Extract the (X, Y) coordinate from the center of the cell holding the provided text.  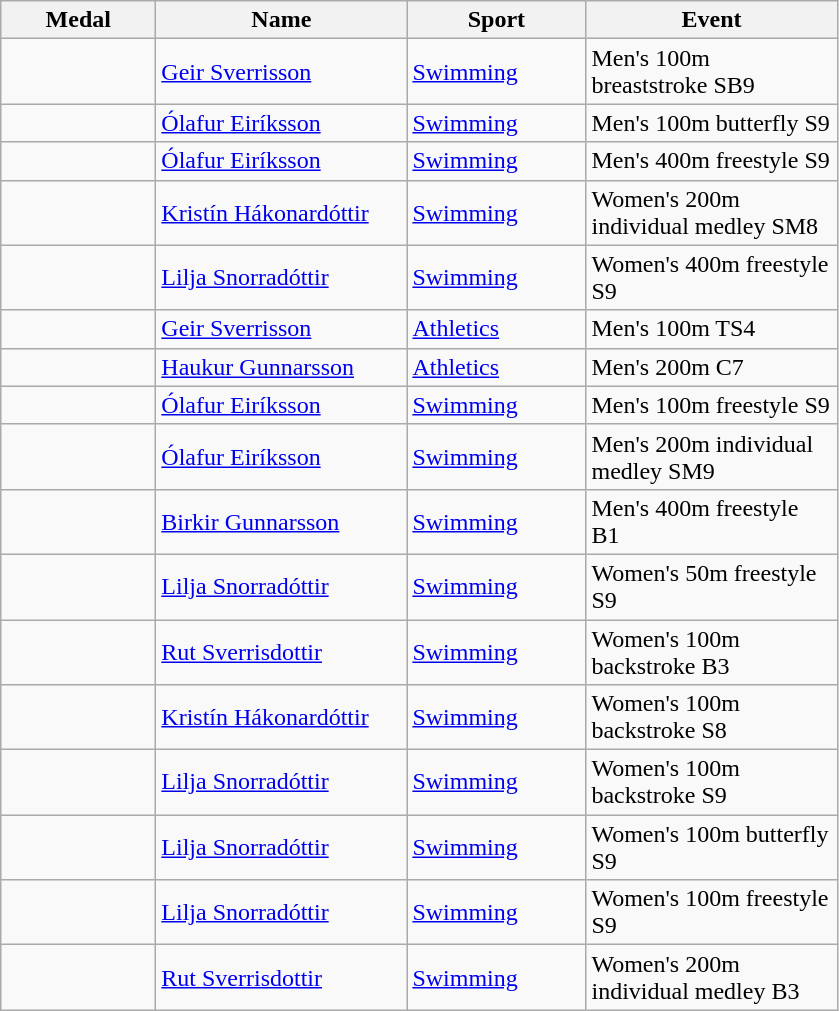
Sport (496, 20)
Men's 200m C7 (712, 367)
Men's 100m butterfly S9 (712, 123)
Event (712, 20)
Women's 100m backstroke S8 (712, 718)
Men's 200m individual medley SM9 (712, 456)
Men's 100m breaststroke SB9 (712, 72)
Women's 200m individual medley SM8 (712, 212)
Women's 100m backstroke B3 (712, 652)
Men's 100m freestyle S9 (712, 405)
Women's 100m backstroke S9 (712, 782)
Medal (78, 20)
Women's 400m freestyle S9 (712, 278)
Women's 100m freestyle S9 (712, 912)
Men's 400m freestyle B1 (712, 522)
Haukur Gunnarsson (282, 367)
Women's 100m butterfly S9 (712, 848)
Men's 100m TS4 (712, 329)
Women's 50m freestyle S9 (712, 586)
Name (282, 20)
Women's 200m individual medley B3 (712, 978)
Birkir Gunnarsson (282, 522)
Men's 400m freestyle S9 (712, 161)
